Pinpoint the cell where the given text exists, returning its [X, Y] midpoint coordinate. 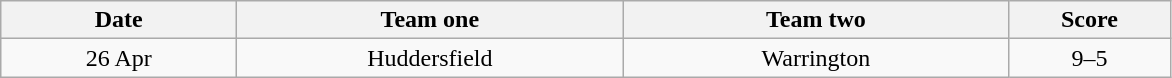
Date [119, 20]
9–5 [1090, 58]
26 Apr [119, 58]
Team two [816, 20]
Score [1090, 20]
Huddersfield [430, 58]
Team one [430, 20]
Warrington [816, 58]
